Provide the (X, Y) coordinate of the cell's center where the given text is located.  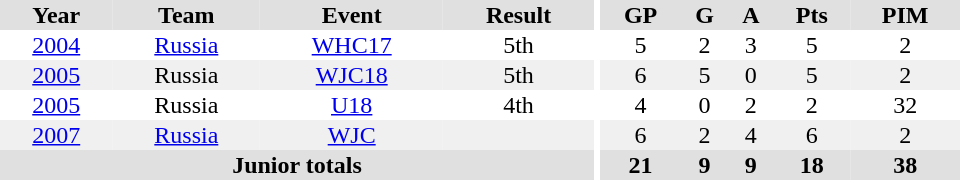
32 (905, 105)
Junior totals (297, 165)
WJC18 (352, 75)
Result (518, 15)
Team (186, 15)
18 (812, 165)
2004 (56, 45)
2007 (56, 135)
Year (56, 15)
3 (750, 45)
G (705, 15)
4th (518, 105)
PIM (905, 15)
Event (352, 15)
U18 (352, 105)
38 (905, 165)
WJC (352, 135)
Pts (812, 15)
21 (641, 165)
WHC17 (352, 45)
A (750, 15)
GP (641, 15)
